Return the [x, y] coordinate for the center point of the cell that contains the specified text.  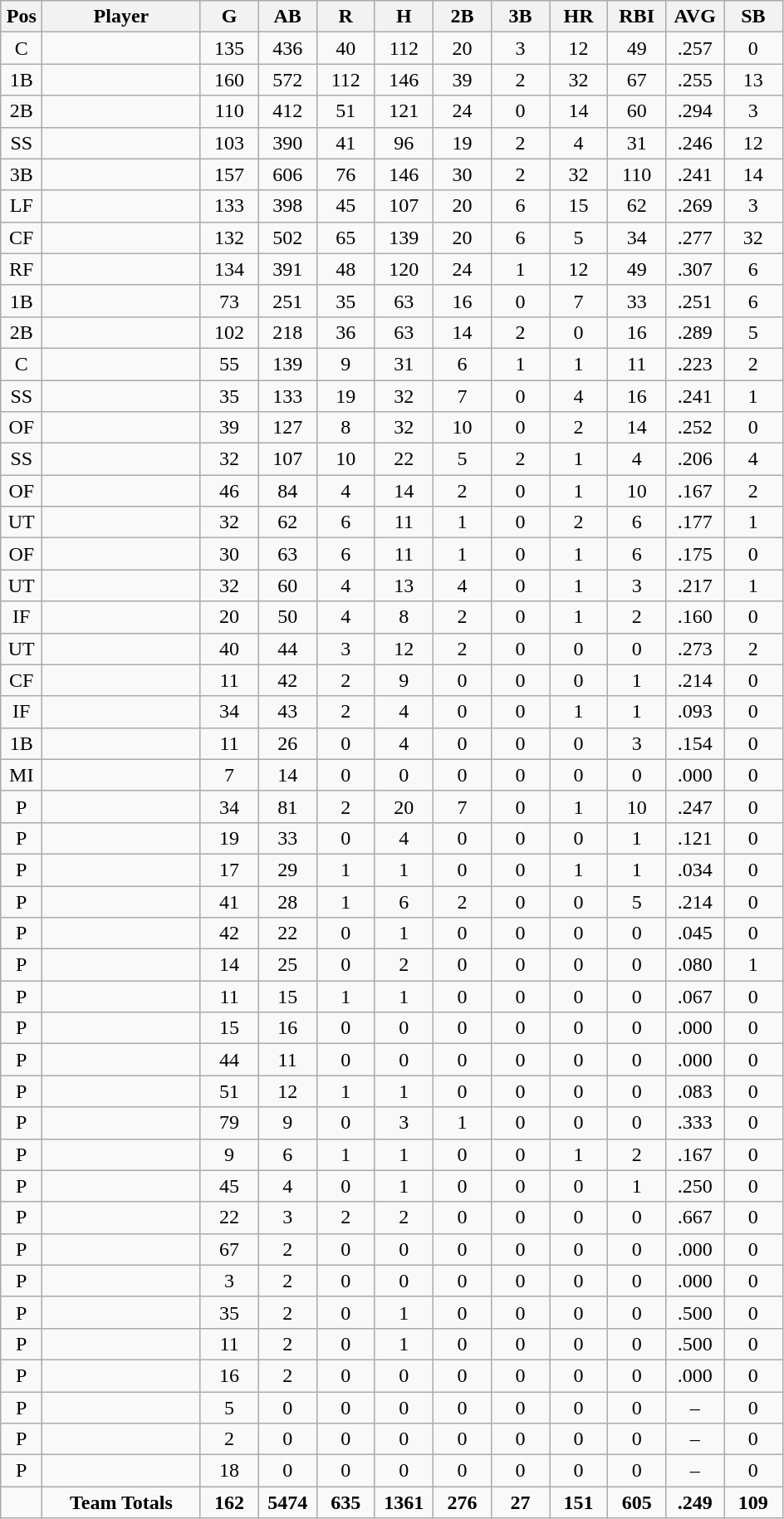
48 [345, 269]
162 [229, 1502]
.121 [695, 838]
.034 [695, 870]
.333 [695, 1123]
.246 [695, 143]
151 [579, 1502]
.249 [695, 1502]
17 [229, 870]
160 [229, 80]
55 [229, 364]
251 [287, 301]
27 [520, 1502]
26 [287, 743]
1361 [404, 1502]
218 [287, 332]
29 [287, 870]
46 [229, 491]
.307 [695, 269]
502 [287, 238]
AVG [695, 17]
.177 [695, 522]
.294 [695, 111]
Pos [22, 17]
276 [462, 1502]
.289 [695, 332]
.160 [695, 617]
G [229, 17]
43 [287, 712]
84 [287, 491]
127 [287, 428]
79 [229, 1123]
606 [287, 174]
.250 [695, 1186]
81 [287, 806]
AB [287, 17]
H [404, 17]
LF [22, 206]
132 [229, 238]
.083 [695, 1091]
109 [753, 1502]
36 [345, 332]
.045 [695, 933]
50 [287, 617]
HR [579, 17]
73 [229, 301]
412 [287, 111]
635 [345, 1502]
.217 [695, 586]
102 [229, 332]
.080 [695, 965]
.251 [695, 301]
157 [229, 174]
R [345, 17]
120 [404, 269]
103 [229, 143]
134 [229, 269]
Player [121, 17]
.269 [695, 206]
.247 [695, 806]
28 [287, 901]
398 [287, 206]
5474 [287, 1502]
390 [287, 143]
96 [404, 143]
MI [22, 775]
.206 [695, 459]
572 [287, 80]
.667 [695, 1218]
121 [404, 111]
.067 [695, 997]
Team Totals [121, 1502]
.273 [695, 649]
65 [345, 238]
25 [287, 965]
391 [287, 269]
SB [753, 17]
76 [345, 174]
18 [229, 1471]
.223 [695, 364]
605 [637, 1502]
135 [229, 48]
.175 [695, 554]
.255 [695, 80]
436 [287, 48]
.277 [695, 238]
.093 [695, 712]
RF [22, 269]
.252 [695, 428]
.154 [695, 743]
.257 [695, 48]
RBI [637, 17]
